Identify which cell holds the provided text, then report its [x, y] central coordinate. 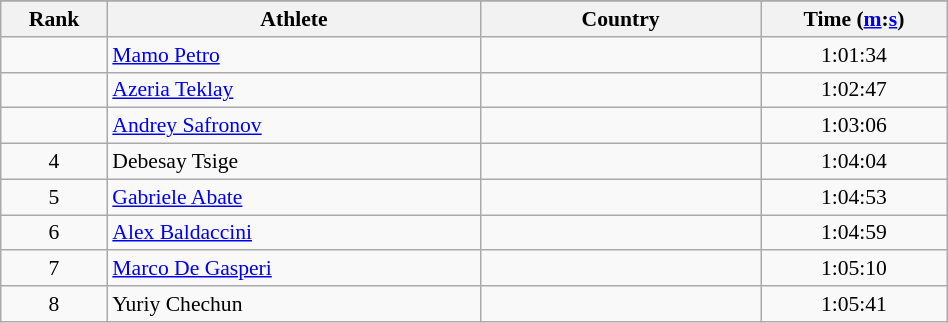
1:02:47 [854, 90]
1:04:59 [854, 233]
1:04:53 [854, 197]
Marco De Gasperi [294, 269]
Debesay Tsige [294, 162]
1:04:04 [854, 162]
5 [54, 197]
Andrey Safronov [294, 126]
8 [54, 304]
Azeria Teklay [294, 90]
Rank [54, 19]
1:05:10 [854, 269]
4 [54, 162]
1:05:41 [854, 304]
6 [54, 233]
7 [54, 269]
Alex Baldaccini [294, 233]
Time (m:s) [854, 19]
Mamo Petro [294, 55]
1:01:34 [854, 55]
Athlete [294, 19]
Gabriele Abate [294, 197]
Country [621, 19]
Yuriy Chechun [294, 304]
1:03:06 [854, 126]
